Scan for the cell matching the given text and deliver its (X, Y) coordinate at center. 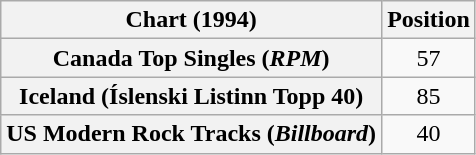
85 (429, 96)
Position (429, 20)
Canada Top Singles (RPM) (192, 58)
57 (429, 58)
Iceland (Íslenski Listinn Topp 40) (192, 96)
US Modern Rock Tracks (Billboard) (192, 134)
Chart (1994) (192, 20)
40 (429, 134)
